Pinpoint the cell where the given text exists, returning its (x, y) midpoint coordinate. 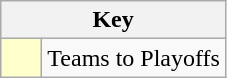
Key (114, 20)
Teams to Playoffs (134, 58)
